Find where the given text appears and provide that cell's center as [x, y] coordinate. 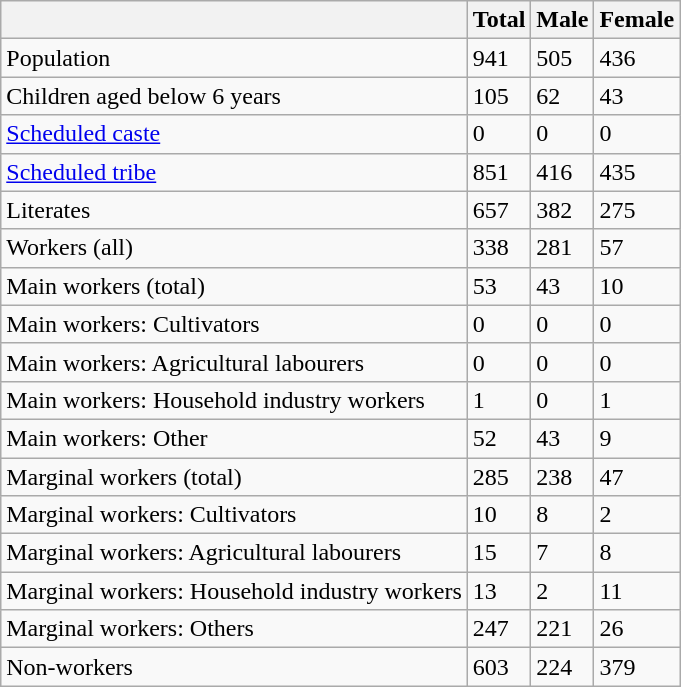
Literates [234, 210]
505 [562, 58]
338 [499, 248]
941 [499, 58]
238 [562, 477]
Female [637, 20]
Total [499, 20]
285 [499, 477]
Male [562, 20]
57 [637, 248]
603 [499, 667]
436 [637, 58]
Population [234, 58]
9 [637, 438]
Main workers: Agricultural labourers [234, 362]
416 [562, 172]
15 [499, 553]
281 [562, 248]
Marginal workers (total) [234, 477]
13 [499, 591]
247 [499, 629]
Scheduled tribe [234, 172]
Marginal workers: Agricultural labourers [234, 553]
Scheduled caste [234, 134]
Marginal workers: Household industry workers [234, 591]
47 [637, 477]
382 [562, 210]
224 [562, 667]
Workers (all) [234, 248]
435 [637, 172]
26 [637, 629]
Marginal workers: Others [234, 629]
11 [637, 591]
Children aged below 6 years [234, 96]
221 [562, 629]
Main workers (total) [234, 286]
275 [637, 210]
379 [637, 667]
62 [562, 96]
851 [499, 172]
Main workers: Other [234, 438]
Marginal workers: Cultivators [234, 515]
105 [499, 96]
7 [562, 553]
53 [499, 286]
657 [499, 210]
Main workers: Household industry workers [234, 400]
Main workers: Cultivators [234, 324]
Non-workers [234, 667]
52 [499, 438]
